Extract the [x, y] coordinate from the center of the cell holding the provided text.  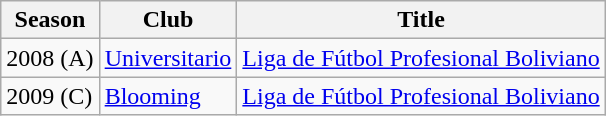
Season [50, 20]
2009 (C) [50, 96]
2008 (A) [50, 58]
Club [168, 20]
Title [421, 20]
Universitario [168, 58]
Blooming [168, 96]
